Find where the given text appears and provide that cell's center as (X, Y) coordinate. 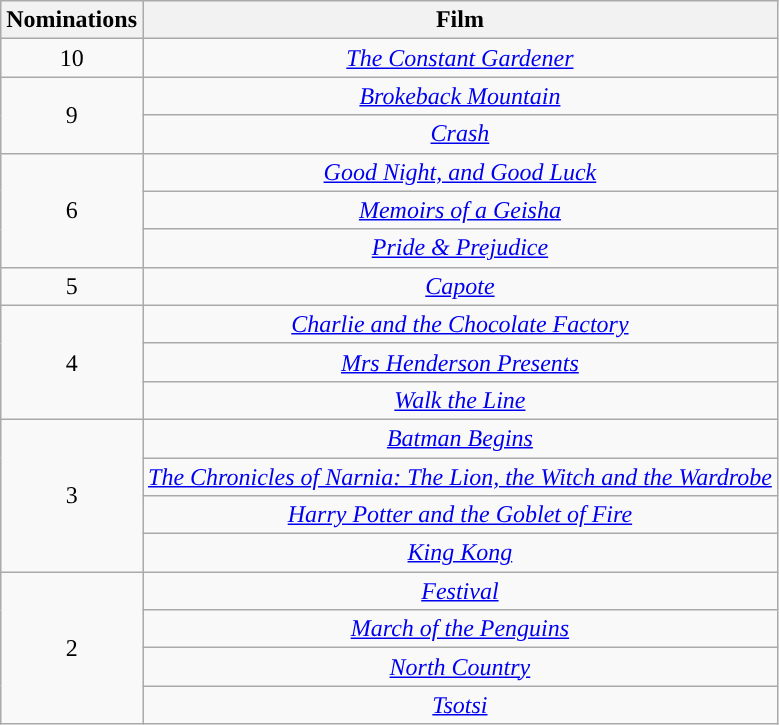
6 (72, 210)
The Chronicles of Narnia: The Lion, the Witch and the Wardrobe (460, 477)
Crash (460, 134)
4 (72, 362)
Capote (460, 286)
Brokeback Mountain (460, 96)
Walk the Line (460, 400)
The Constant Gardener (460, 58)
Good Night, and Good Luck (460, 172)
Charlie and the Chocolate Factory (460, 324)
9 (72, 115)
5 (72, 286)
Festival (460, 591)
10 (72, 58)
Memoirs of a Geisha (460, 210)
Film (460, 20)
Pride & Prejudice (460, 248)
Harry Potter and the Goblet of Fire (460, 515)
King Kong (460, 553)
North Country (460, 667)
Nominations (72, 20)
2 (72, 648)
Tsotsi (460, 705)
March of the Penguins (460, 629)
3 (72, 495)
Batman Begins (460, 438)
Mrs Henderson Presents (460, 362)
